Provide the [x, y] coordinate of the cell's center where the given text is located.  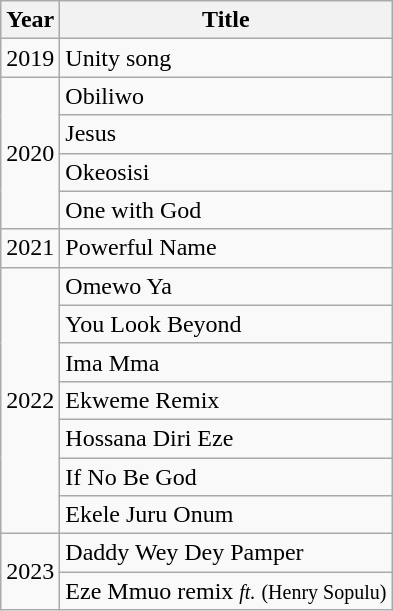
Jesus [226, 134]
If No Be God [226, 477]
2021 [30, 248]
Unity song [226, 58]
Hossana Diri Eze [226, 438]
Okeosisi [226, 172]
Omewo Ya [226, 286]
Year [30, 20]
2019 [30, 58]
Obiliwo [226, 96]
Ekele Juru Onum [226, 515]
Daddy Wey Dey Pamper [226, 553]
Title [226, 20]
Eze Mmuo remix ft. (Henry Sopulu) [226, 591]
One with God [226, 210]
2020 [30, 153]
2023 [30, 572]
2022 [30, 400]
Ekweme Remix [226, 400]
Ima Mma [226, 362]
You Look Beyond [226, 324]
Powerful Name [226, 248]
